Determine the [x, y] coordinate at the center of the cell enclosing the given text.  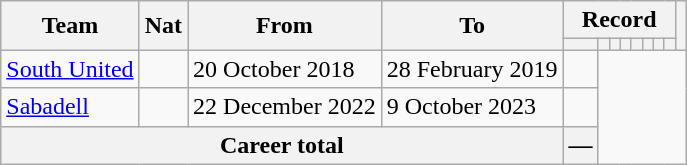
28 February 2019 [472, 69]
Record [619, 20]
Career total [282, 145]
Team [70, 26]
Sabadell [70, 107]
From [285, 26]
20 October 2018 [285, 69]
22 December 2022 [285, 107]
Nat [163, 26]
9 October 2023 [472, 107]
— [580, 145]
To [472, 26]
South United [70, 69]
